Locate the cell with the specified text and output its (x, y) center coordinate. 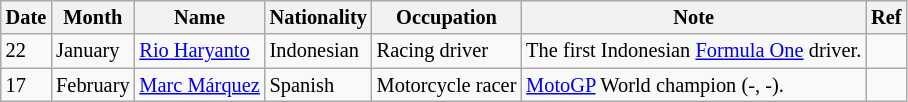
Occupation (446, 17)
Indonesian (318, 51)
Marc Márquez (199, 85)
Spanish (318, 85)
January (92, 51)
MotoGP World champion (-, -). (694, 85)
Rio Haryanto (199, 51)
Date (26, 17)
Name (199, 17)
Nationality (318, 17)
17 (26, 85)
Note (694, 17)
Month (92, 17)
February (92, 85)
Ref (886, 17)
22 (26, 51)
The first Indonesian Formula One driver. (694, 51)
Motorcycle racer (446, 85)
Racing driver (446, 51)
